From the cell containing the given text, extract its center point as [x, y] coordinate. 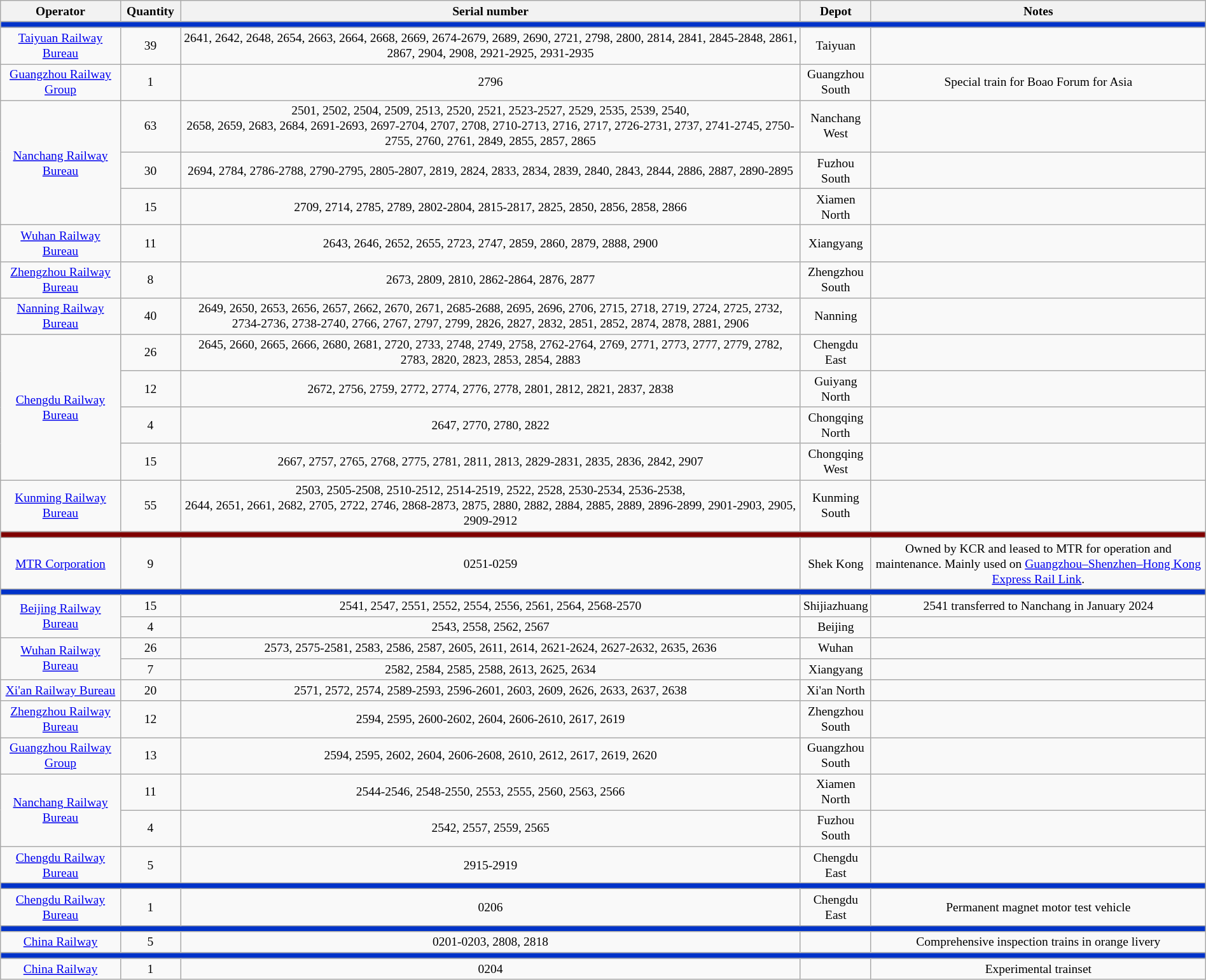
Comprehensive inspection trains in orange livery [1038, 941]
2694, 2784, 2786-2788, 2790-2795, 2805-2807, 2819, 2824, 2833, 2834, 2839, 2840, 2843, 2844, 2886, 2887, 2890-2895 [491, 170]
2796 [491, 83]
55 [150, 506]
Nanning Railway Bureau [60, 315]
2594, 2595, 2602, 2604, 2606-2608, 2610, 2612, 2617, 2619, 2620 [491, 756]
Taiyuan [836, 46]
Nanchang West [836, 126]
Notes [1038, 11]
0204 [491, 969]
Owned by KCR and leased to MTR for operation and maintenance. Mainly used on Guangzhou–Shenzhen–Hong Kong Express Rail Link. [1038, 563]
2915-2919 [491, 865]
Special train for Boao Forum for Asia [1038, 83]
Wuhan [836, 647]
13 [150, 756]
Shijiazhuang [836, 605]
Operator [60, 11]
Chongqing West [836, 462]
2542, 2557, 2559, 2565 [491, 828]
2594, 2595, 2600-2602, 2604, 2606-2610, 2617, 2619 [491, 719]
30 [150, 170]
9 [150, 563]
2571, 2572, 2574, 2589-2593, 2596-2601, 2603, 2609, 2626, 2633, 2637, 2638 [491, 691]
2582, 2584, 2585, 2588, 2613, 2625, 2634 [491, 669]
2541, 2547, 2551, 2552, 2554, 2556, 2561, 2564, 2568-2570 [491, 605]
2673, 2809, 2810, 2862-2864, 2876, 2877 [491, 280]
Quantity [150, 11]
Permanent magnet motor test vehicle [1038, 907]
39 [150, 46]
Kunming Railway Bureau [60, 506]
Chongqing North [836, 425]
63 [150, 126]
2543, 2558, 2562, 2567 [491, 627]
Beijing Railway Bureau [60, 617]
0206 [491, 907]
2541 transferred to Nanchang in January 2024 [1038, 605]
0201-0203, 2808, 2818 [491, 941]
Depot [836, 11]
2544-2546, 2548-2550, 2553, 2555, 2560, 2563, 2566 [491, 792]
Shek Kong [836, 563]
2643, 2646, 2652, 2655, 2723, 2747, 2859, 2860, 2879, 2888, 2900 [491, 243]
2647, 2770, 2780, 2822 [491, 425]
2672, 2756, 2759, 2772, 2774, 2776, 2778, 2801, 2812, 2821, 2837, 2838 [491, 389]
Xi'an North [836, 691]
Taiyuan Railway Bureau [60, 46]
Beijing [836, 627]
Serial number [491, 11]
2709, 2714, 2785, 2789, 2802-2804, 2815-2817, 2825, 2850, 2856, 2858, 2866 [491, 206]
Xi'an Railway Bureau [60, 691]
Guiyang North [836, 389]
2667, 2757, 2765, 2768, 2775, 2781, 2811, 2813, 2829-2831, 2835, 2836, 2842, 2907 [491, 462]
20 [150, 691]
2573, 2575-2581, 2583, 2586, 2587, 2605, 2611, 2614, 2621-2624, 2627-2632, 2635, 2636 [491, 647]
7 [150, 669]
MTR Corporation [60, 563]
Kunming South [836, 506]
0251-0259 [491, 563]
Nanning [836, 315]
40 [150, 315]
2645, 2660, 2665, 2666, 2680, 2681, 2720, 2733, 2748, 2749, 2758, 2762-2764, 2769, 2771, 2773, 2777, 2779, 2782, 2783, 2820, 2823, 2853, 2854, 2883 [491, 352]
Experimental trainset [1038, 969]
8 [150, 280]
